Extract the [X, Y] coordinate from the center of the cell holding the provided text.  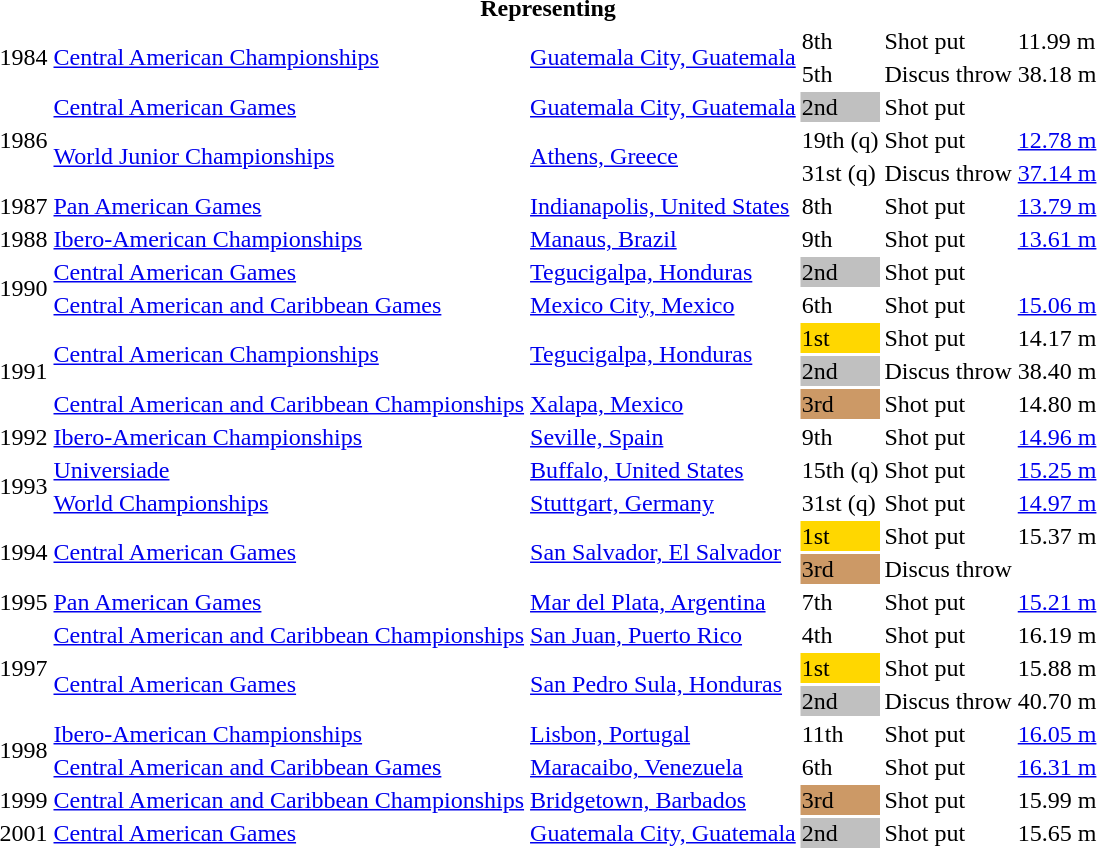
15th (q) [840, 470]
Lisbon, Portugal [664, 734]
San Salvador, El Salvador [664, 552]
Seville, Spain [664, 437]
World Championships [289, 503]
World Junior Championships [289, 156]
5th [840, 74]
19th (q) [840, 140]
Stuttgart, Germany [664, 503]
Mar del Plata, Argentina [664, 602]
11th [840, 734]
Manaus, Brazil [664, 239]
San Pedro Sula, Honduras [664, 684]
Buffalo, United States [664, 470]
Mexico City, Mexico [664, 305]
Maracaibo, Venezuela [664, 767]
4th [840, 635]
Bridgetown, Barbados [664, 800]
San Juan, Puerto Rico [664, 635]
Universiade [289, 470]
Athens, Greece [664, 156]
Xalapa, Mexico [664, 404]
Indianapolis, United States [664, 206]
7th [840, 602]
